Locate the cell with the specified text and output its [x, y] center coordinate. 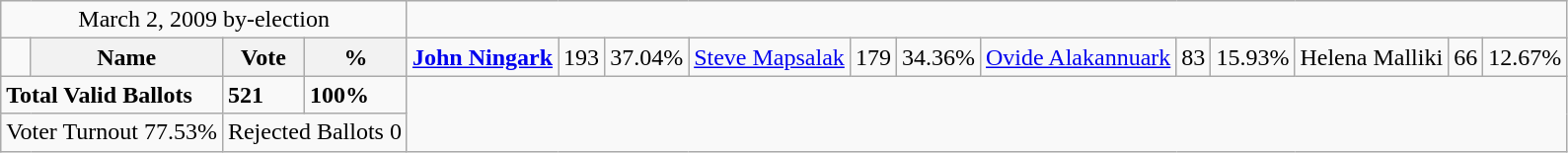
Total Valid Ballots [112, 95]
12.67% [1526, 57]
Voter Turnout 77.53% [112, 132]
83 [1194, 57]
% [356, 57]
Vote [262, 57]
March 2, 2009 by-election [204, 20]
Helena Malliki [1372, 57]
179 [872, 57]
John Ningark [482, 57]
34.36% [937, 57]
66 [1466, 57]
15.93% [1253, 57]
Rejected Ballots 0 [314, 132]
Name [126, 57]
100% [356, 95]
Steve Mapsalak [770, 57]
Ovide Alakannuark [1078, 57]
37.04% [647, 57]
193 [582, 57]
521 [262, 95]
